Pinpoint the cell where the given text exists, returning its (x, y) midpoint coordinate. 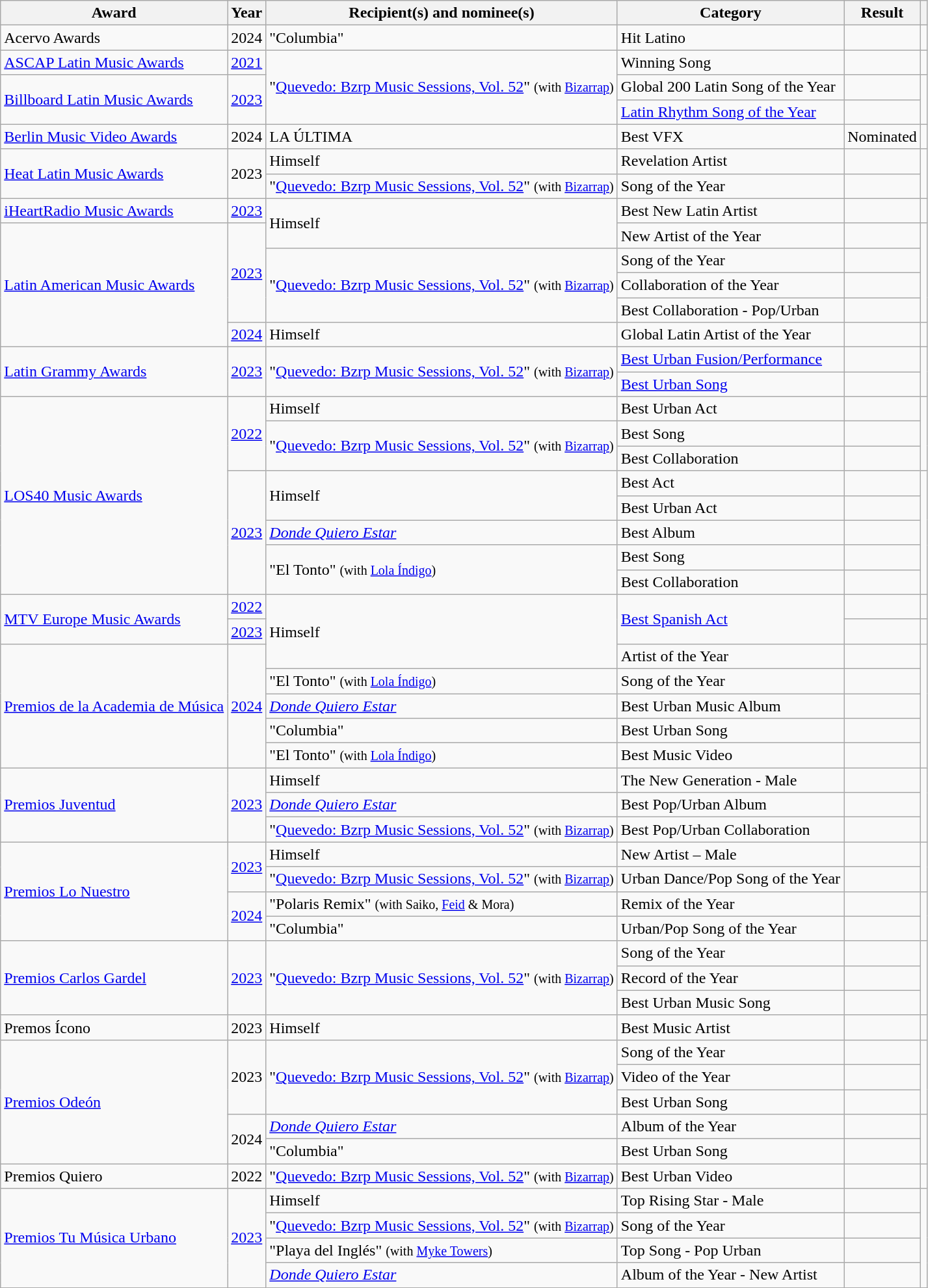
Heat Latin Music Awards (114, 174)
Best Album (730, 532)
Winning Song (730, 62)
"Polaris Remix" (with Saiko, Feid & Mora) (442, 904)
Premios Quiero (114, 1176)
Global Latin Artist of the Year (730, 335)
Revelation Artist (730, 161)
Album of the Year (730, 1127)
Best Spanish Act (730, 619)
Urban Dance/Pop Song of the Year (730, 879)
Record of the Year (730, 978)
Best Urban Video (730, 1176)
Billboard Latin Music Awards (114, 99)
Premios Odeón (114, 1101)
LA ÚLTIMA (442, 137)
Top Rising Star - Male (730, 1201)
Best New Latin Artist (730, 211)
Result (882, 13)
Premos Ícono (114, 1027)
Video of the Year (730, 1077)
Premios Tu Música Urbano (114, 1238)
New Artist of the Year (730, 235)
Award (114, 13)
New Artist – Male (730, 854)
Premios de la Academia de Música (114, 705)
Nominated (882, 137)
Top Song - Pop Urban (730, 1250)
Hit Latino (730, 38)
Recipient(s) and nominee(s) (442, 13)
Album of the Year - New Artist (730, 1275)
2021 (247, 62)
Premios Lo Nuestro (114, 891)
MTV Europe Music Awards (114, 619)
Best Music Artist (730, 1027)
iHeartRadio Music Awards (114, 211)
LOS40 Music Awards (114, 495)
Urban/Pop Song of the Year (730, 928)
Best Act (730, 483)
Best Pop/Urban Album (730, 805)
Best Urban Music Album (730, 705)
Year (247, 13)
Berlin Music Video Awards (114, 137)
Category (730, 13)
Collaboration of the Year (730, 285)
Remix of the Year (730, 904)
Acervo Awards (114, 38)
Best VFX (730, 137)
Global 200 Latin Song of the Year (730, 87)
Best Pop/Urban Collaboration (730, 830)
"Playa del Inglés" (with Myke Towers) (442, 1250)
Latin American Music Awards (114, 285)
Best Collaboration - Pop/Urban (730, 310)
Latin Rhythm Song of the Year (730, 112)
Latin Grammy Awards (114, 372)
Best Music Video (730, 756)
Premios Carlos Gardel (114, 978)
Best Urban Fusion/Performance (730, 360)
Premios Juventud (114, 805)
ASCAP Latin Music Awards (114, 62)
Artist of the Year (730, 656)
Best Urban Music Song (730, 1003)
The New Generation - Male (730, 780)
